Find where the given text appears and provide that cell's center as (X, Y) coordinate. 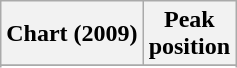
Peakposition (189, 34)
Chart (2009) (72, 34)
